Determine the (X, Y) coordinate at the center of the cell enclosing the given text.  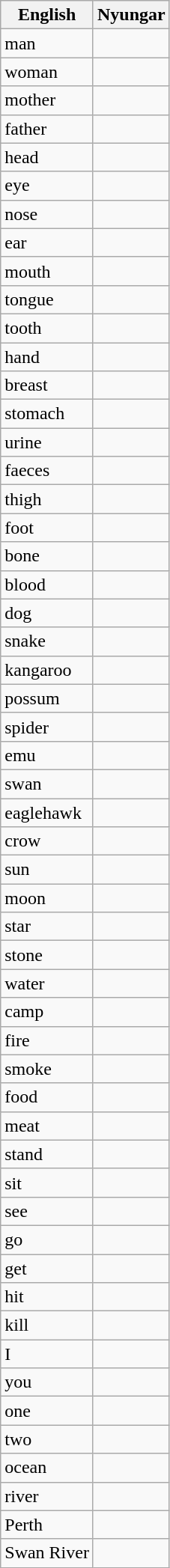
breast (47, 385)
dog (47, 613)
blood (47, 585)
sit (47, 1183)
get (47, 1269)
man (47, 43)
urine (47, 442)
river (47, 1496)
woman (47, 72)
ocean (47, 1468)
stomach (47, 414)
one (47, 1411)
hit (47, 1297)
eye (47, 186)
thigh (47, 499)
moon (47, 898)
head (47, 157)
kangaroo (47, 670)
Nyungar (131, 15)
eaglehawk (47, 812)
spider (47, 727)
food (47, 1097)
camp (47, 1012)
go (47, 1239)
swan (47, 784)
see (47, 1211)
I (47, 1354)
nose (47, 214)
hand (47, 357)
you (47, 1382)
English (47, 15)
stand (47, 1154)
possum (47, 698)
emu (47, 755)
snake (47, 641)
water (47, 983)
Perth (47, 1525)
smoke (47, 1069)
meat (47, 1126)
fire (47, 1040)
stone (47, 955)
foot (47, 528)
two (47, 1439)
bone (47, 556)
crow (47, 841)
Swan River (47, 1553)
faeces (47, 471)
mother (47, 100)
father (47, 129)
tooth (47, 328)
kill (47, 1326)
mouth (47, 271)
ear (47, 242)
tongue (47, 299)
sun (47, 870)
star (47, 927)
